Locate the cell with the specified text and output its [x, y] center coordinate. 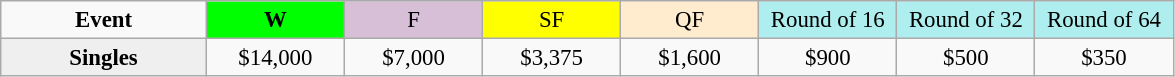
Singles [104, 58]
$3,375 [552, 58]
SF [552, 20]
$1,600 [690, 58]
$900 [828, 58]
W [275, 20]
$350 [1104, 58]
Event [104, 20]
$7,000 [413, 58]
Round of 32 [966, 20]
QF [690, 20]
F [413, 20]
$500 [966, 58]
Round of 64 [1104, 20]
$14,000 [275, 58]
Round of 16 [828, 20]
